Search for the cell housing the specified text and yield its (X, Y) center coordinate. 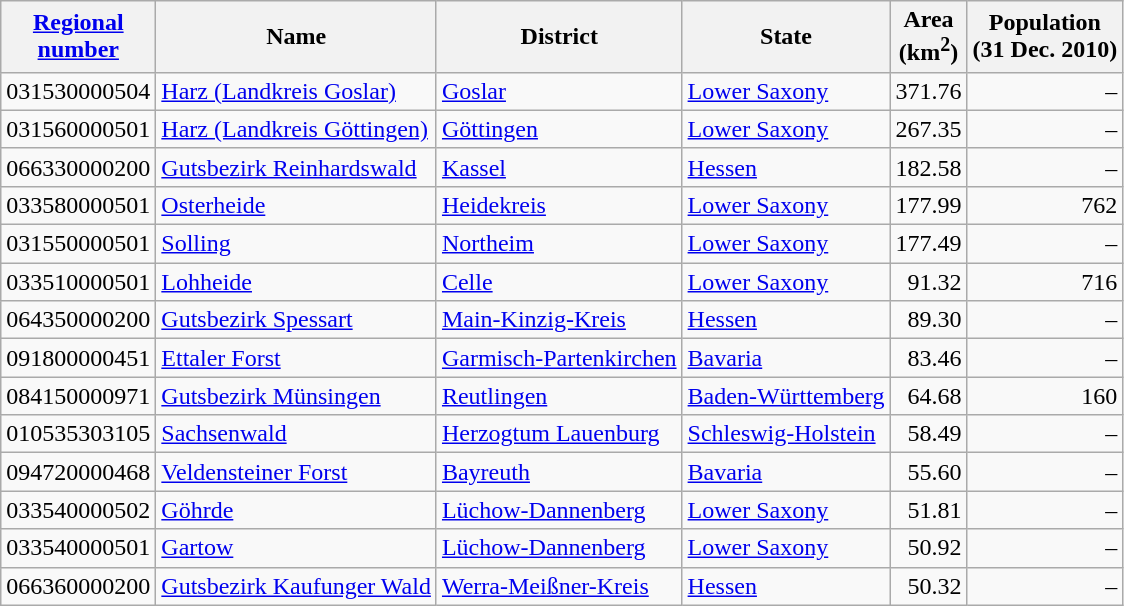
Regionalnumber (78, 37)
177.99 (928, 205)
55.60 (928, 472)
Celle (559, 282)
033510000501 (78, 282)
160 (1045, 396)
Sachsenwald (296, 434)
033580000501 (78, 205)
Bayreuth (559, 472)
Gutsbezirk Münsingen (296, 396)
Werra-Meißner-Kreis (559, 586)
Gutsbezirk Spessart (296, 320)
177.49 (928, 244)
Ettaler Forst (296, 358)
Goslar (559, 91)
066360000200 (78, 586)
033540000501 (78, 548)
District (559, 37)
Main-Kinzig-Kreis (559, 320)
64.68 (928, 396)
Population(31 Dec. 2010) (1045, 37)
Harz (Landkreis Goslar) (296, 91)
010535303105 (78, 434)
084150000971 (78, 396)
066330000200 (78, 167)
Area(km2) (928, 37)
762 (1045, 205)
Gutsbezirk Reinhardswald (296, 167)
50.92 (928, 548)
51.81 (928, 510)
Göhrde (296, 510)
Gartow (296, 548)
Lohheide (296, 282)
031550000501 (78, 244)
371.76 (928, 91)
Herzogtum Lauenburg (559, 434)
267.35 (928, 129)
182.58 (928, 167)
064350000200 (78, 320)
716 (1045, 282)
Heidekreis (559, 205)
State (786, 37)
58.49 (928, 434)
033540000502 (78, 510)
Reutlingen (559, 396)
Göttingen (559, 129)
Harz (Landkreis Göttingen) (296, 129)
91.32 (928, 282)
091800000451 (78, 358)
031530000504 (78, 91)
Kassel (559, 167)
031560000501 (78, 129)
Gutsbezirk Kaufunger Wald (296, 586)
Schleswig-Holstein (786, 434)
83.46 (928, 358)
Northeim (559, 244)
094720000468 (78, 472)
50.32 (928, 586)
Osterheide (296, 205)
89.30 (928, 320)
Name (296, 37)
Baden-Württemberg (786, 396)
Veldensteiner Forst (296, 472)
Garmisch-Partenkirchen (559, 358)
Solling (296, 244)
